Search for the cell housing the specified text and yield its [x, y] center coordinate. 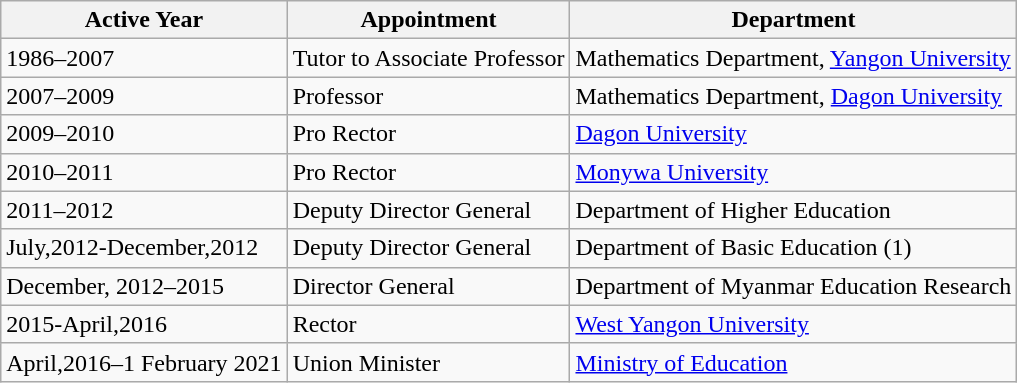
Department of Myanmar Education Research [794, 286]
Monywa University [794, 172]
2011–2012 [144, 210]
Mathematics Department, Dagon University [794, 96]
2010–2011 [144, 172]
1986–2007 [144, 58]
2007–2009 [144, 96]
2015-April,2016 [144, 324]
Appointment [428, 20]
Department [794, 20]
July,2012-December,2012 [144, 248]
Dagon University [794, 134]
Professor [428, 96]
2009–2010 [144, 134]
West Yangon University [794, 324]
December, 2012–2015 [144, 286]
Director General [428, 286]
April,2016–1 February 2021 [144, 362]
Tutor to Associate Professor [428, 58]
Department of Basic Education (1) [794, 248]
Rector [428, 324]
Ministry of Education [794, 362]
Active Year [144, 20]
Union Minister [428, 362]
Department of Higher Education [794, 210]
Mathematics Department, Yangon University [794, 58]
